Provide the [x, y] coordinate of the cell's center where the given text is located.  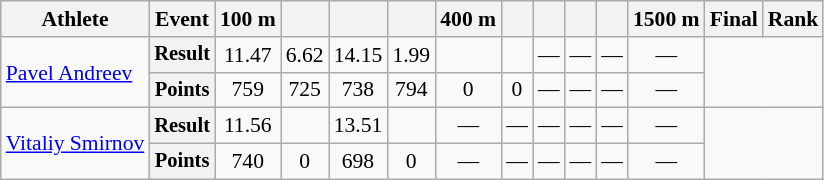
13.51 [358, 126]
1500 m [666, 19]
Athlete [76, 19]
Rank [794, 19]
698 [358, 162]
Event [182, 19]
759 [248, 90]
6.62 [305, 55]
Vitaliy Smirnov [76, 144]
11.56 [248, 126]
740 [248, 162]
100 m [248, 19]
14.15 [358, 55]
738 [358, 90]
1.99 [411, 55]
Final [734, 19]
Pavel Andreev [76, 72]
11.47 [248, 55]
794 [411, 90]
725 [305, 90]
400 m [468, 19]
